Return [x, y] of the center of cell containing provided text 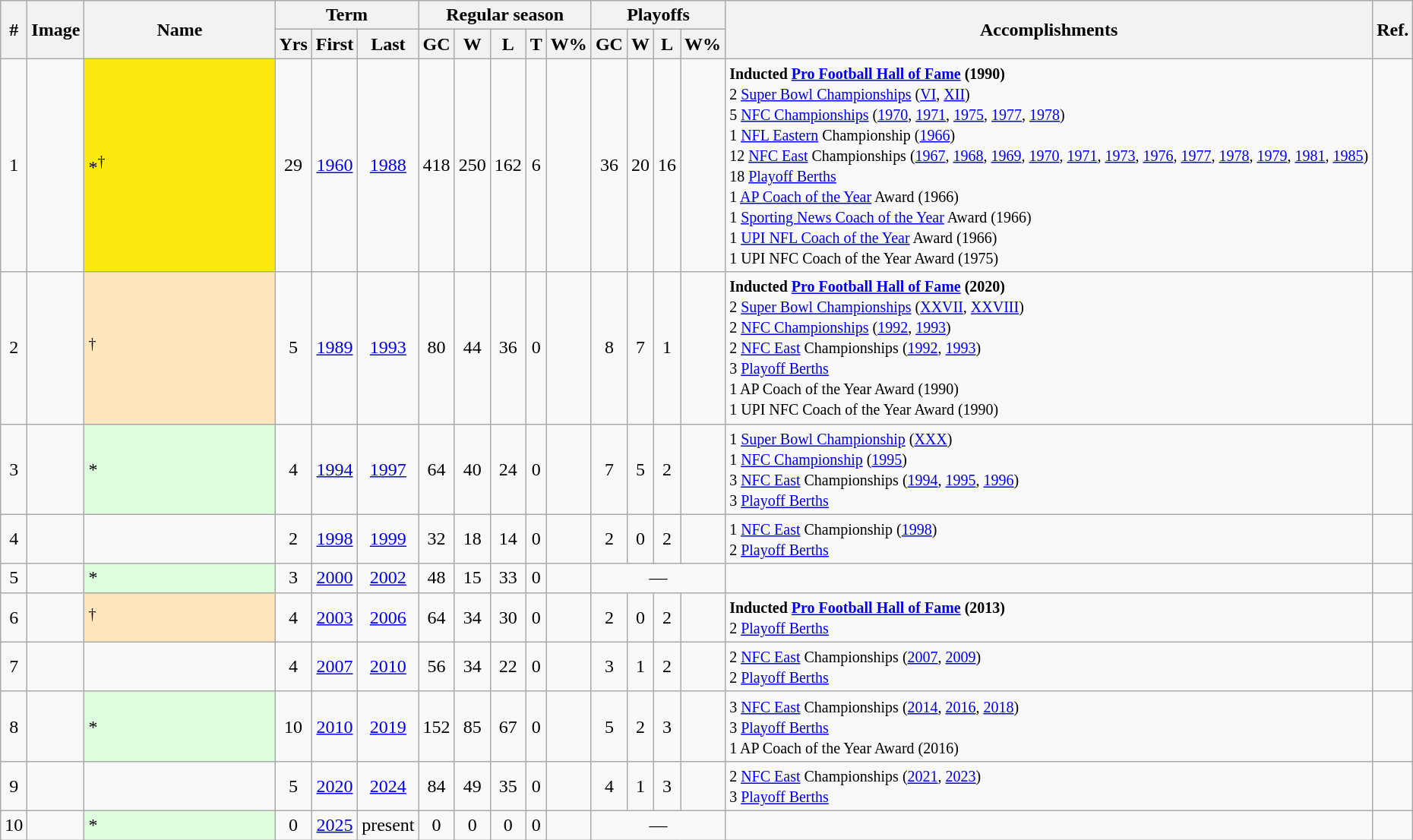
18 [473, 539]
1999 [388, 539]
16 [667, 166]
1960 [334, 166]
2019 [388, 726]
T [536, 44]
1998 [334, 539]
35 [507, 785]
33 [507, 578]
48 [436, 578]
Accomplishments [1049, 30]
32 [436, 539]
First [334, 44]
3 NFC East Championships (2014, 2016, 2018)3 Playoff Berths 1 AP Coach of the Year Award (2016) [1049, 726]
# [14, 30]
2002 [388, 578]
1988 [388, 166]
Image [56, 30]
56 [436, 667]
2025 [334, 825]
Inducted Pro Football Hall of Fame (2013)2 Playoff Berths [1049, 617]
67 [507, 726]
*† [179, 166]
29 [293, 166]
1 Super Bowl Championship (XXX) 1 NFC Championship (1995)3 NFC East Championships (1994, 1995, 1996)3 Playoff Berths [1049, 469]
Yrs [293, 44]
2007 [334, 667]
250 [473, 166]
2 NFC East Championships (2007, 2009)2 Playoff Berths [1049, 667]
Playoffs [658, 15]
14 [507, 539]
2024 [388, 785]
20 [640, 166]
present [388, 825]
40 [473, 469]
152 [436, 726]
Term [346, 15]
80 [436, 348]
1997 [388, 469]
15 [473, 578]
2006 [388, 617]
Last [388, 44]
1 NFC East Championship (1998)2 Playoff Berths [1049, 539]
1994 [334, 469]
9 [14, 785]
84 [436, 785]
Regular season [504, 15]
Name [179, 30]
2020 [334, 785]
85 [473, 726]
418 [436, 166]
24 [507, 469]
2000 [334, 578]
Ref. [1393, 30]
162 [507, 166]
44 [473, 348]
22 [507, 667]
1989 [334, 348]
2003 [334, 617]
2 NFC East Championships (2021, 2023)3 Playoff Berths [1049, 785]
30 [507, 617]
49 [473, 785]
1993 [388, 348]
